Detect which cell encompasses the target text, then output its (X, Y) center coordinate. 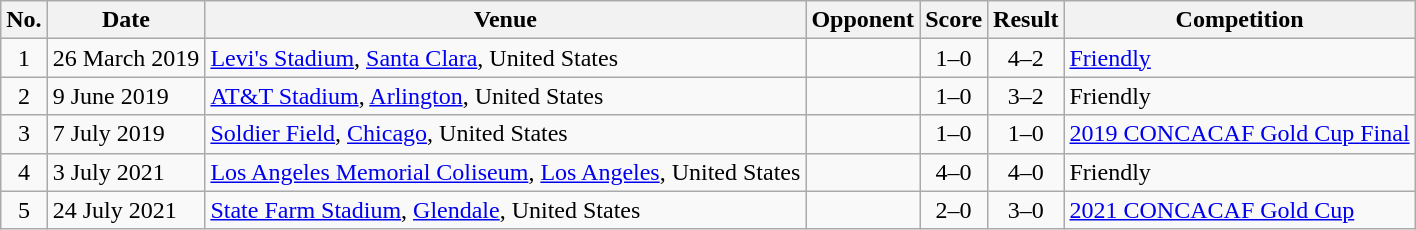
3 July 2021 (126, 172)
2019 CONCACAF Gold Cup Final (1240, 134)
Score (954, 20)
9 June 2019 (126, 96)
State Farm Stadium, Glendale, United States (506, 210)
1 (24, 58)
Los Angeles Memorial Coliseum, Los Angeles, United States (506, 172)
26 March 2019 (126, 58)
24 July 2021 (126, 210)
3–0 (1026, 210)
AT&T Stadium, Arlington, United States (506, 96)
Date (126, 20)
2021 CONCACAF Gold Cup (1240, 210)
Competition (1240, 20)
Soldier Field, Chicago, United States (506, 134)
3–2 (1026, 96)
4–2 (1026, 58)
7 July 2019 (126, 134)
3 (24, 134)
Levi's Stadium, Santa Clara, United States (506, 58)
No. (24, 20)
Result (1026, 20)
2 (24, 96)
4 (24, 172)
2–0 (954, 210)
Opponent (863, 20)
Venue (506, 20)
5 (24, 210)
